Extract the [x, y] coordinate from the center of the cell holding the provided text.  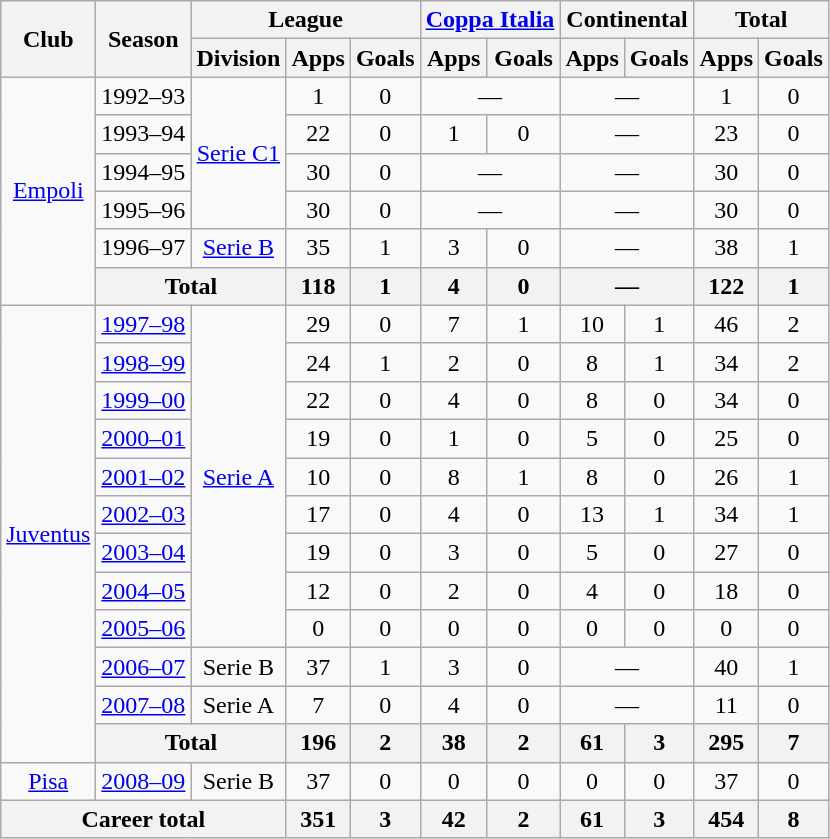
12 [318, 591]
1996–97 [144, 248]
23 [726, 134]
2003–04 [144, 553]
Continental [627, 20]
2007–08 [144, 705]
1994–95 [144, 172]
454 [726, 819]
11 [726, 705]
2000–01 [144, 438]
122 [726, 286]
2001–02 [144, 477]
Serie C1 [238, 153]
196 [318, 743]
26 [726, 477]
18 [726, 591]
27 [726, 553]
2008–09 [144, 781]
2006–07 [144, 667]
35 [318, 248]
29 [318, 324]
1992–93 [144, 96]
295 [726, 743]
1997–98 [144, 324]
Coppa Italia [490, 20]
Division [238, 58]
25 [726, 438]
League [306, 20]
40 [726, 667]
17 [318, 515]
1999–00 [144, 400]
2002–03 [144, 515]
1993–94 [144, 134]
2005–06 [144, 629]
Juventus [48, 534]
Empoli [48, 191]
118 [318, 286]
351 [318, 819]
Pisa [48, 781]
24 [318, 362]
Season [144, 39]
Club [48, 39]
13 [592, 515]
42 [454, 819]
2004–05 [144, 591]
Career total [144, 819]
1998–99 [144, 362]
46 [726, 324]
1995–96 [144, 210]
